Find where the given text appears and provide that cell's center as [x, y] coordinate. 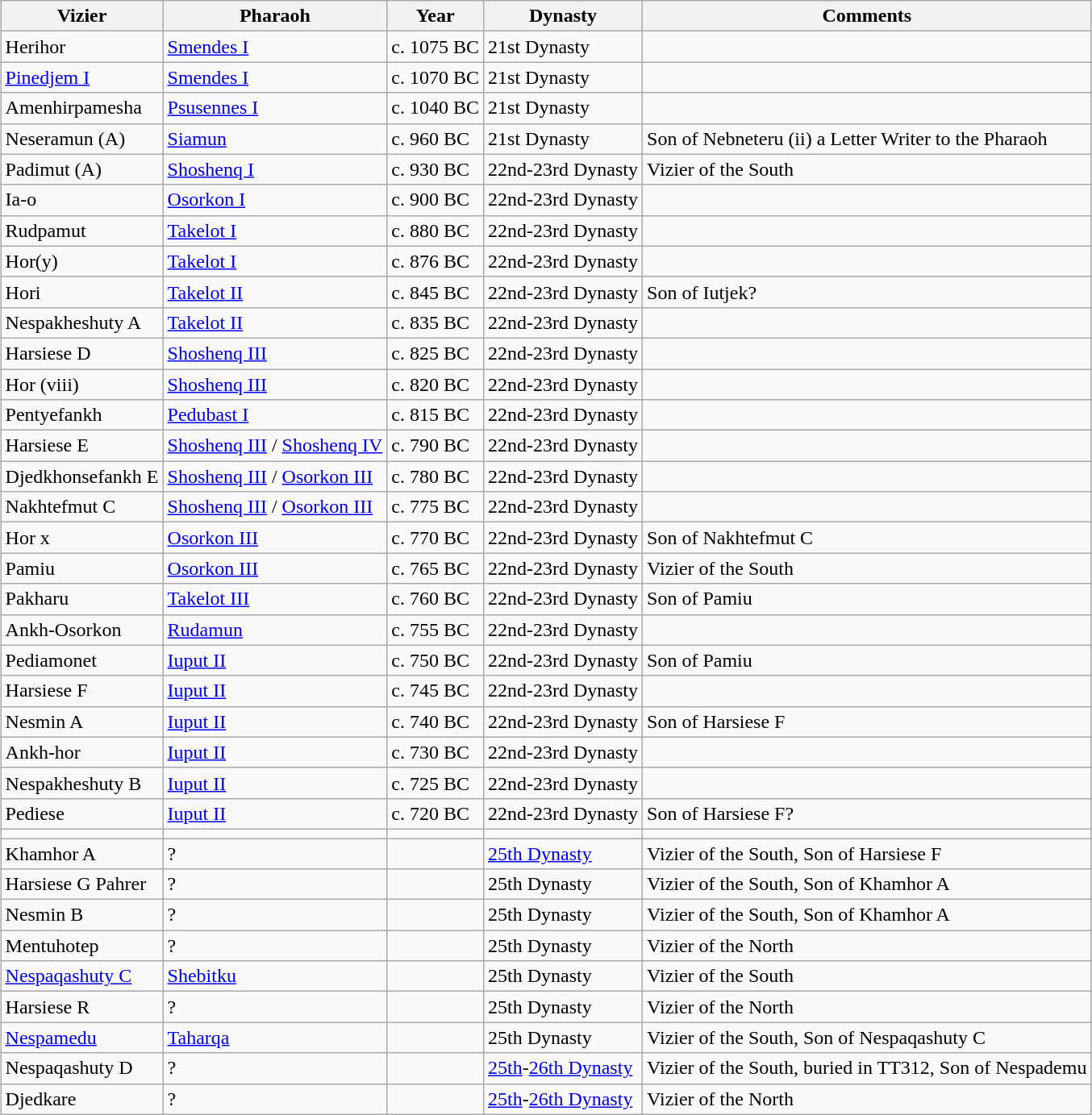
c. 835 BC [436, 322]
c. 745 BC [436, 691]
Pharaoh [275, 16]
Comments [867, 16]
Rudamun [275, 630]
Djedkare [82, 1099]
Harsiese G Pahrer [82, 884]
c. 770 BC [436, 538]
Vizier of the South, Son of Nespaqashuty C [867, 1038]
Shoshenq I [275, 169]
Son of Harsiese F? [867, 813]
Son of Iutjek? [867, 292]
c. 775 BC [436, 507]
Vizier [82, 16]
c. 765 BC [436, 568]
Vizier of the South, buried in TT312, Son of Nespademu [867, 1068]
Pamiu [82, 568]
Pediese [82, 813]
Khamhor A [82, 854]
Nespamedu [82, 1038]
c. 740 BC [436, 722]
Pinedjem I [82, 77]
c. 1070 BC [436, 77]
Hor (viii) [82, 385]
c. 730 BC [436, 752]
Rudpamut [82, 231]
c. 876 BC [436, 261]
Dynasty [563, 16]
Nesmin A [82, 722]
Vizier of the South, Son of Harsiese F [867, 854]
Ia-o [82, 200]
Psusennes I [275, 108]
Osorkon I [275, 200]
Harsiese R [82, 1007]
c. 725 BC [436, 783]
Amenhirpamesha [82, 108]
Takelot III [275, 599]
Shoshenq III / Shoshenq IV [275, 446]
c. 755 BC [436, 630]
c. 815 BC [436, 415]
Mentuhotep [82, 946]
Hor x [82, 538]
c. 900 BC [436, 200]
c. 1040 BC [436, 108]
Herihor [82, 47]
Son of Harsiese F [867, 722]
Siamun [275, 139]
Harsiese E [82, 446]
c. 720 BC [436, 813]
Hor(y) [82, 261]
Pentyefankh [82, 415]
c. 825 BC [436, 353]
Nespaqashuty D [82, 1068]
Djedkhonsefankh E [82, 476]
Pediamonet [82, 660]
Son of Nakhtefmut C [867, 538]
Ankh-Osorkon [82, 630]
Neseramun (A) [82, 139]
Nesmin B [82, 915]
Nespakheshuty A [82, 322]
c. 1075 BC [436, 47]
Year [436, 16]
c. 960 BC [436, 139]
c. 790 BC [436, 446]
Nakhtefmut C [82, 507]
c. 750 BC [436, 660]
c. 760 BC [436, 599]
Padimut (A) [82, 169]
c. 820 BC [436, 385]
c. 880 BC [436, 231]
c. 845 BC [436, 292]
c. 780 BC [436, 476]
Pakharu [82, 599]
Son of Nebneteru (ii) a Letter Writer to the Pharaoh [867, 139]
Nespaqashuty C [82, 976]
Pedubast I [275, 415]
Harsiese F [82, 691]
Shebitku [275, 976]
Taharqa [275, 1038]
Harsiese D [82, 353]
Nespakheshuty B [82, 783]
Ankh-hor [82, 752]
Hori [82, 292]
c. 930 BC [436, 169]
